Detect which cell encompasses the target text, then output its [X, Y] center coordinate. 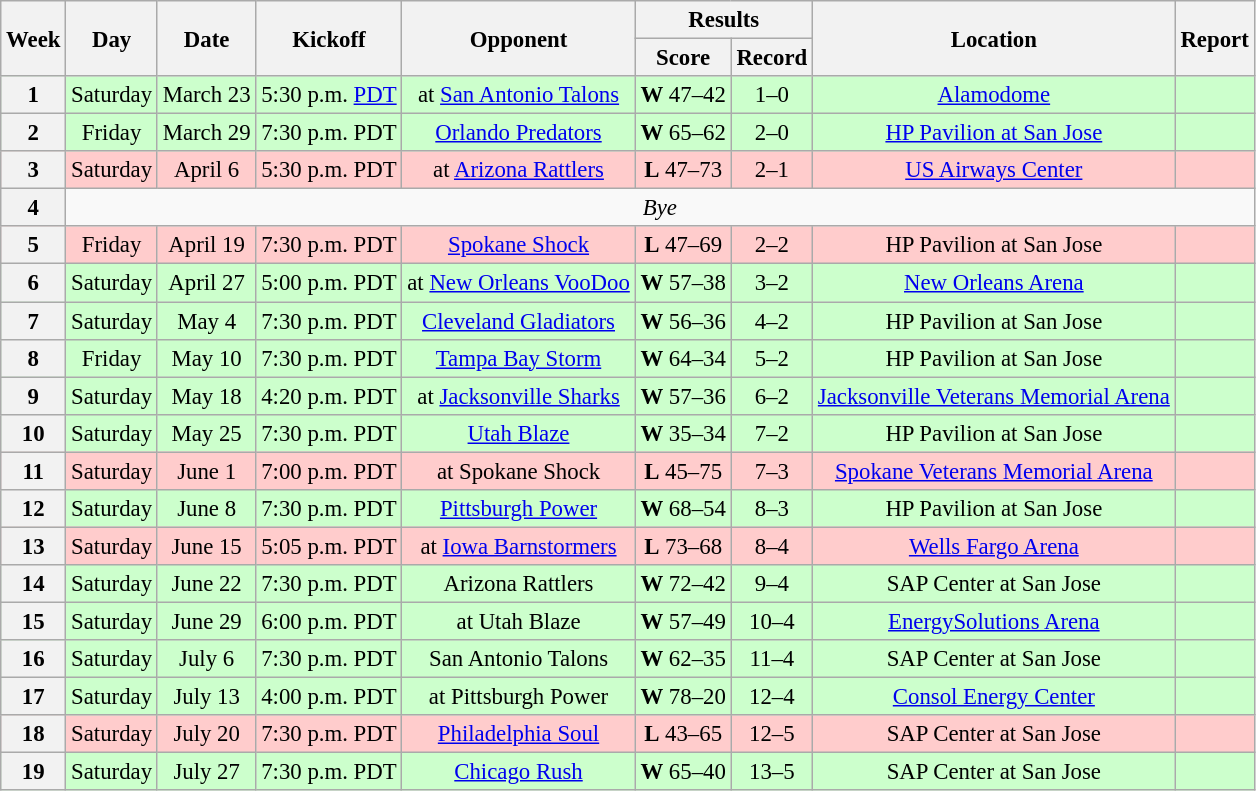
March 23 [206, 95]
July 13 [206, 697]
L 73–68 [683, 546]
W 78–20 [683, 697]
March 29 [206, 133]
W 56–36 [683, 321]
18 [34, 734]
New Orleans Arena [994, 283]
Score [683, 58]
Spokane Shock [518, 245]
Spokane Veterans Memorial Arena [994, 471]
at Arizona Rattlers [518, 170]
Date [206, 38]
Pittsburgh Power [518, 509]
L 47–69 [683, 245]
July 6 [206, 659]
W 47–42 [683, 95]
Location [994, 38]
8–4 [772, 546]
Tampa Bay Storm [518, 358]
Alamodome [994, 95]
7–2 [772, 433]
Jacksonville Veterans Memorial Arena [994, 396]
July 20 [206, 734]
11 [34, 471]
Record [772, 58]
Opponent [518, 38]
9–4 [772, 584]
W 65–62 [683, 133]
Arizona Rattlers [518, 584]
May 25 [206, 433]
10 [34, 433]
at San Antonio Talons [518, 95]
14 [34, 584]
Cleveland Gladiators [518, 321]
Kickoff [329, 38]
5:00 p.m. PDT [329, 283]
6 [34, 283]
April 6 [206, 170]
April 19 [206, 245]
April 27 [206, 283]
L 43–65 [683, 734]
19 [34, 772]
June 29 [206, 621]
5:05 p.m. PDT [329, 546]
May 4 [206, 321]
May 10 [206, 358]
5–2 [772, 358]
13–5 [772, 772]
Report [1214, 38]
L 45–75 [683, 471]
Day [112, 38]
3 [34, 170]
7:00 p.m. PDT [329, 471]
17 [34, 697]
EnergySolutions Arena [994, 621]
Bye [660, 208]
July 27 [206, 772]
Chicago Rush [518, 772]
San Antonio Talons [518, 659]
June 1 [206, 471]
June 22 [206, 584]
12 [34, 509]
13 [34, 546]
4:20 p.m. PDT [329, 396]
W 65–40 [683, 772]
Wells Fargo Arena [994, 546]
at Pittsburgh Power [518, 697]
at New Orleans VooDoo [518, 283]
1 [34, 95]
W 72–42 [683, 584]
May 18 [206, 396]
Utah Blaze [518, 433]
W 57–36 [683, 396]
2 [34, 133]
15 [34, 621]
3–2 [772, 283]
Philadelphia Soul [518, 734]
7 [34, 321]
June 8 [206, 509]
8 [34, 358]
12–5 [772, 734]
Results [724, 20]
at Spokane Shock [518, 471]
Orlando Predators [518, 133]
2–0 [772, 133]
6–2 [772, 396]
10–4 [772, 621]
4–2 [772, 321]
5 [34, 245]
W 62–35 [683, 659]
W 57–49 [683, 621]
11–4 [772, 659]
4 [34, 208]
W 57–38 [683, 283]
2–1 [772, 170]
L 47–73 [683, 170]
at Utah Blaze [518, 621]
4:00 p.m. PDT [329, 697]
8–3 [772, 509]
6:00 p.m. PDT [329, 621]
US Airways Center [994, 170]
Week [34, 38]
1–0 [772, 95]
June 15 [206, 546]
W 64–34 [683, 358]
2–2 [772, 245]
at Jacksonville Sharks [518, 396]
16 [34, 659]
W 35–34 [683, 433]
7–3 [772, 471]
9 [34, 396]
W 68–54 [683, 509]
12–4 [772, 697]
at Iowa Barnstormers [518, 546]
Consol Energy Center [994, 697]
